For the text-containing cell, return its midpoint in (x, y) coordinate format. 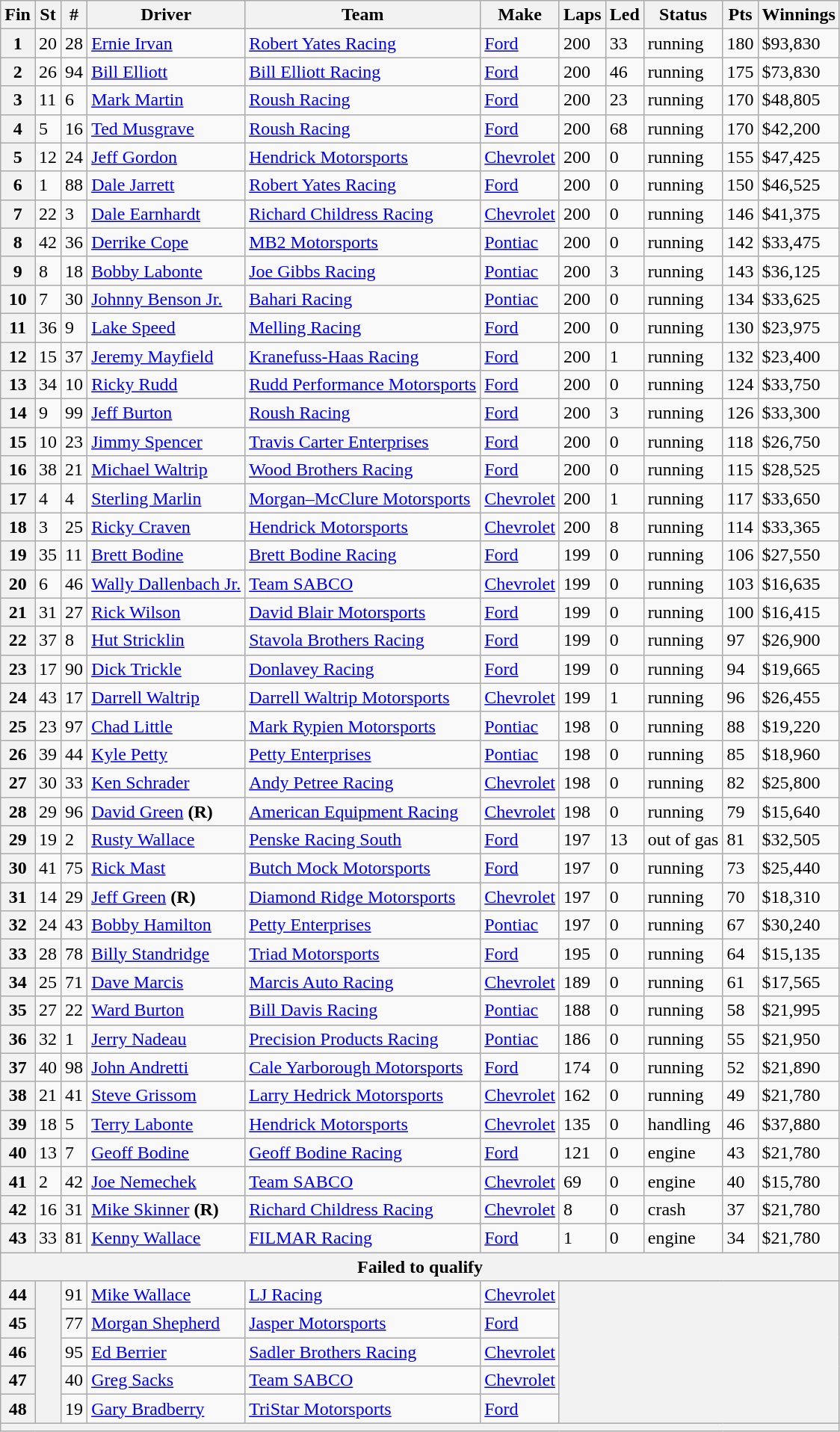
$23,400 (798, 357)
$26,750 (798, 442)
73 (740, 868)
100 (740, 612)
Brett Bodine Racing (363, 555)
Ken Schrader (166, 783)
Diamond Ridge Motorsports (363, 897)
67 (740, 925)
Driver (166, 15)
$27,550 (798, 555)
Lake Speed (166, 327)
98 (75, 1067)
$26,900 (798, 641)
Melling Racing (363, 327)
$33,750 (798, 385)
Marcis Auto Racing (363, 982)
Dale Earnhardt (166, 214)
Greg Sacks (166, 1380)
Ed Berrier (166, 1352)
69 (582, 1181)
186 (582, 1039)
61 (740, 982)
Morgan Shepherd (166, 1324)
Laps (582, 15)
77 (75, 1324)
$42,200 (798, 129)
Geoff Bodine (166, 1152)
Dave Marcis (166, 982)
$23,975 (798, 327)
85 (740, 754)
Mark Martin (166, 100)
Bill Elliott (166, 72)
Bill Davis Racing (363, 1010)
188 (582, 1010)
Geoff Bodine Racing (363, 1152)
99 (75, 413)
Sadler Brothers Racing (363, 1352)
45 (18, 1324)
142 (740, 242)
150 (740, 185)
82 (740, 783)
174 (582, 1067)
Ernie Irvan (166, 43)
Kyle Petty (166, 754)
Darrell Waltrip (166, 697)
Travis Carter Enterprises (363, 442)
189 (582, 982)
162 (582, 1096)
58 (740, 1010)
Wally Dallenbach Jr. (166, 584)
$28,525 (798, 470)
Sterling Marlin (166, 499)
$26,455 (798, 697)
Jerry Nadeau (166, 1039)
146 (740, 214)
Kranefuss-Haas Racing (363, 357)
$25,800 (798, 783)
Joe Nemechek (166, 1181)
68 (625, 129)
David Green (R) (166, 811)
Ricky Craven (166, 527)
Pts (740, 15)
$18,960 (798, 754)
121 (582, 1152)
$30,240 (798, 925)
103 (740, 584)
$16,415 (798, 612)
$15,640 (798, 811)
Winnings (798, 15)
Billy Standridge (166, 954)
Brett Bodine (166, 555)
$19,220 (798, 726)
$33,475 (798, 242)
Bahari Racing (363, 299)
Gary Bradberry (166, 1409)
TriStar Motorsports (363, 1409)
126 (740, 413)
Led (625, 15)
$18,310 (798, 897)
David Blair Motorsports (363, 612)
Failed to qualify (420, 1267)
$73,830 (798, 72)
out of gas (683, 840)
Joe Gibbs Racing (363, 271)
$33,365 (798, 527)
Michael Waltrip (166, 470)
124 (740, 385)
114 (740, 527)
$47,425 (798, 157)
Terry Labonte (166, 1124)
180 (740, 43)
MB2 Motorsports (363, 242)
Rick Wilson (166, 612)
Make (520, 15)
$37,880 (798, 1124)
Bill Elliott Racing (363, 72)
$15,135 (798, 954)
$21,995 (798, 1010)
Darrell Waltrip Motorsports (363, 697)
$19,665 (798, 669)
$93,830 (798, 43)
Rudd Performance Motorsports (363, 385)
91 (75, 1295)
$32,505 (798, 840)
$33,625 (798, 299)
Triad Motorsports (363, 954)
Cale Yarborough Motorsports (363, 1067)
St (48, 15)
Ward Burton (166, 1010)
Dale Jarrett (166, 185)
$15,780 (798, 1181)
Team (363, 15)
Penske Racing South (363, 840)
Derrike Cope (166, 242)
Bobby Labonte (166, 271)
Precision Products Racing (363, 1039)
Larry Hedrick Motorsports (363, 1096)
John Andretti (166, 1067)
Chad Little (166, 726)
American Equipment Racing (363, 811)
95 (75, 1352)
Status (683, 15)
Mark Rypien Motorsports (363, 726)
47 (18, 1380)
Jasper Motorsports (363, 1324)
Jeremy Mayfield (166, 357)
48 (18, 1409)
# (75, 15)
$33,300 (798, 413)
$33,650 (798, 499)
Bobby Hamilton (166, 925)
Johnny Benson Jr. (166, 299)
52 (740, 1067)
117 (740, 499)
Morgan–McClure Motorsports (363, 499)
Andy Petree Racing (363, 783)
64 (740, 954)
Wood Brothers Racing (363, 470)
143 (740, 271)
Ted Musgrave (166, 129)
90 (75, 669)
55 (740, 1039)
132 (740, 357)
Stavola Brothers Racing (363, 641)
78 (75, 954)
79 (740, 811)
$16,635 (798, 584)
Jeff Burton (166, 413)
115 (740, 470)
130 (740, 327)
Rick Mast (166, 868)
Dick Trickle (166, 669)
Jeff Gordon (166, 157)
LJ Racing (363, 1295)
195 (582, 954)
$48,805 (798, 100)
$46,525 (798, 185)
$41,375 (798, 214)
$36,125 (798, 271)
175 (740, 72)
75 (75, 868)
Jimmy Spencer (166, 442)
crash (683, 1209)
106 (740, 555)
handling (683, 1124)
49 (740, 1096)
$21,950 (798, 1039)
Fin (18, 15)
71 (75, 982)
Mike Skinner (R) (166, 1209)
70 (740, 897)
$21,890 (798, 1067)
135 (582, 1124)
$25,440 (798, 868)
155 (740, 157)
$17,565 (798, 982)
FILMAR Racing (363, 1238)
134 (740, 299)
Hut Stricklin (166, 641)
Jeff Green (R) (166, 897)
Ricky Rudd (166, 385)
Donlavey Racing (363, 669)
Butch Mock Motorsports (363, 868)
Mike Wallace (166, 1295)
Rusty Wallace (166, 840)
Kenny Wallace (166, 1238)
118 (740, 442)
Steve Grissom (166, 1096)
